Pinpoint the cell where the given text exists, returning its [X, Y] midpoint coordinate. 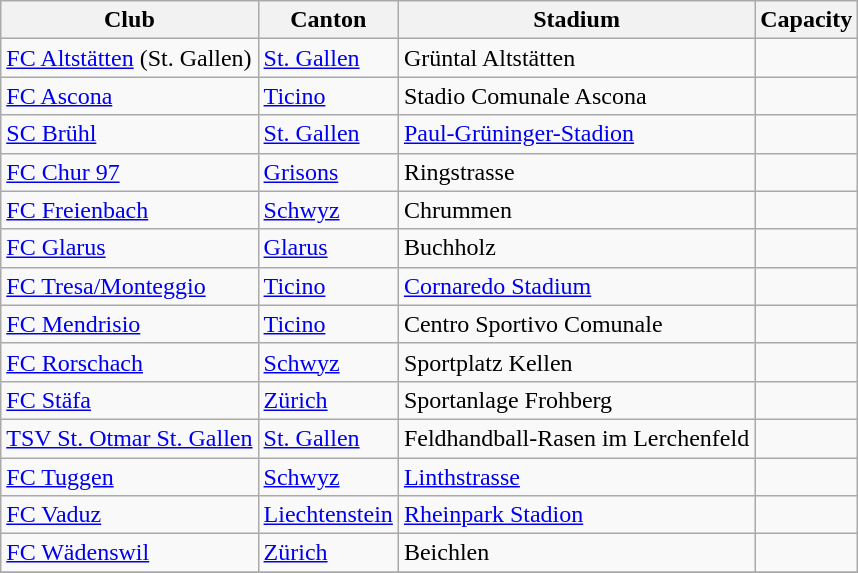
TSV St. Otmar St. Gallen [130, 438]
Sportplatz Kellen [576, 362]
Glarus [328, 248]
Canton [328, 20]
Buchholz [576, 248]
FC Glarus [130, 248]
FC Freienbach [130, 210]
Centro Sportivo Comunale [576, 324]
FC Tuggen [130, 477]
FC Chur 97 [130, 172]
FC Wädenswil [130, 553]
Feldhandball-Rasen im Lerchenfeld [576, 438]
FC Stäfa [130, 400]
Cornaredo Stadium [576, 286]
Chrummen [576, 210]
FC Ascona [130, 96]
Ringstrasse [576, 172]
Paul-Grüninger-Stadion [576, 134]
Stadium [576, 20]
FC Mendrisio [130, 324]
Club [130, 20]
Linthstrasse [576, 477]
FC Tresa/Monteggio [130, 286]
Beichlen [576, 553]
FC Rorschach [130, 362]
FC Vaduz [130, 515]
Grisons [328, 172]
Rheinpark Stadion [576, 515]
FC Altstätten (St. Gallen) [130, 58]
Grüntal Altstätten [576, 58]
Sportanlage Frohberg [576, 400]
Stadio Comunale Ascona [576, 96]
SC Brühl [130, 134]
Capacity [806, 20]
Liechtenstein [328, 515]
